Pinpoint the cell where the given text exists, returning its (x, y) midpoint coordinate. 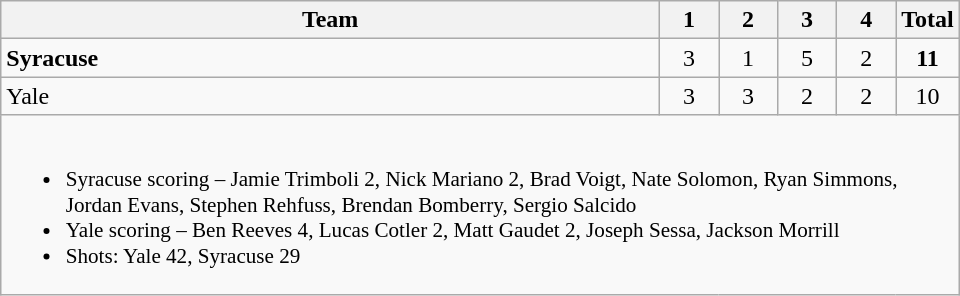
11 (928, 58)
Total (928, 20)
Syracuse (330, 58)
Team (330, 20)
4 (866, 20)
Yale (330, 96)
10 (928, 96)
5 (808, 58)
